Provide the (x, y) coordinate of the cell's center where the given text is located.  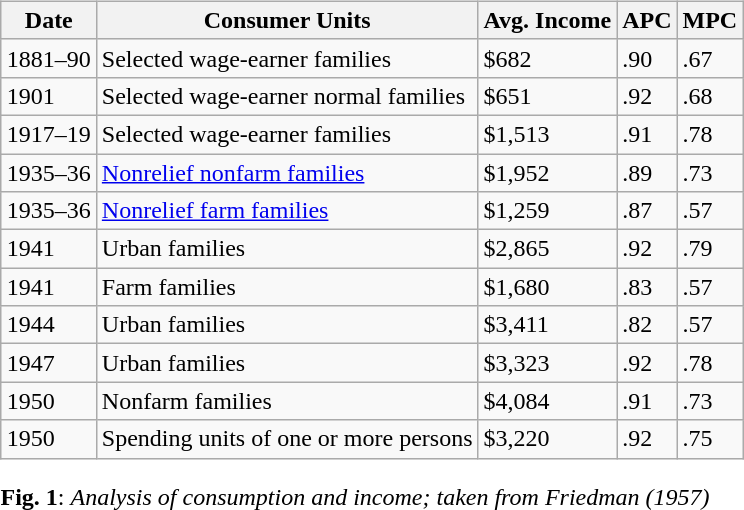
$1,259 (548, 211)
$1,680 (548, 287)
.75 (710, 439)
Nonfarm families (287, 401)
.68 (710, 96)
Spending units of one or more persons (287, 439)
$4,084 (548, 401)
.79 (710, 249)
$682 (548, 58)
Consumer Units (287, 20)
$1,952 (548, 173)
Date (48, 20)
$2,865 (548, 249)
1881–90 (48, 58)
$3,411 (548, 325)
.90 (647, 58)
$3,220 (548, 439)
1901 (48, 96)
1947 (48, 363)
Farm families (287, 287)
Nonrelief farm families (287, 211)
$651 (548, 96)
Avg. Income (548, 20)
$1,513 (548, 134)
.87 (647, 211)
Nonrelief nonfarm families (287, 173)
$3,323 (548, 363)
.89 (647, 173)
.67 (710, 58)
MPC (710, 20)
APC (647, 20)
1944 (48, 325)
Selected wage-earner normal families (287, 96)
.83 (647, 287)
1917–19 (48, 134)
.82 (647, 325)
